Determine the [X, Y] coordinate at the center of the cell enclosing the given text.  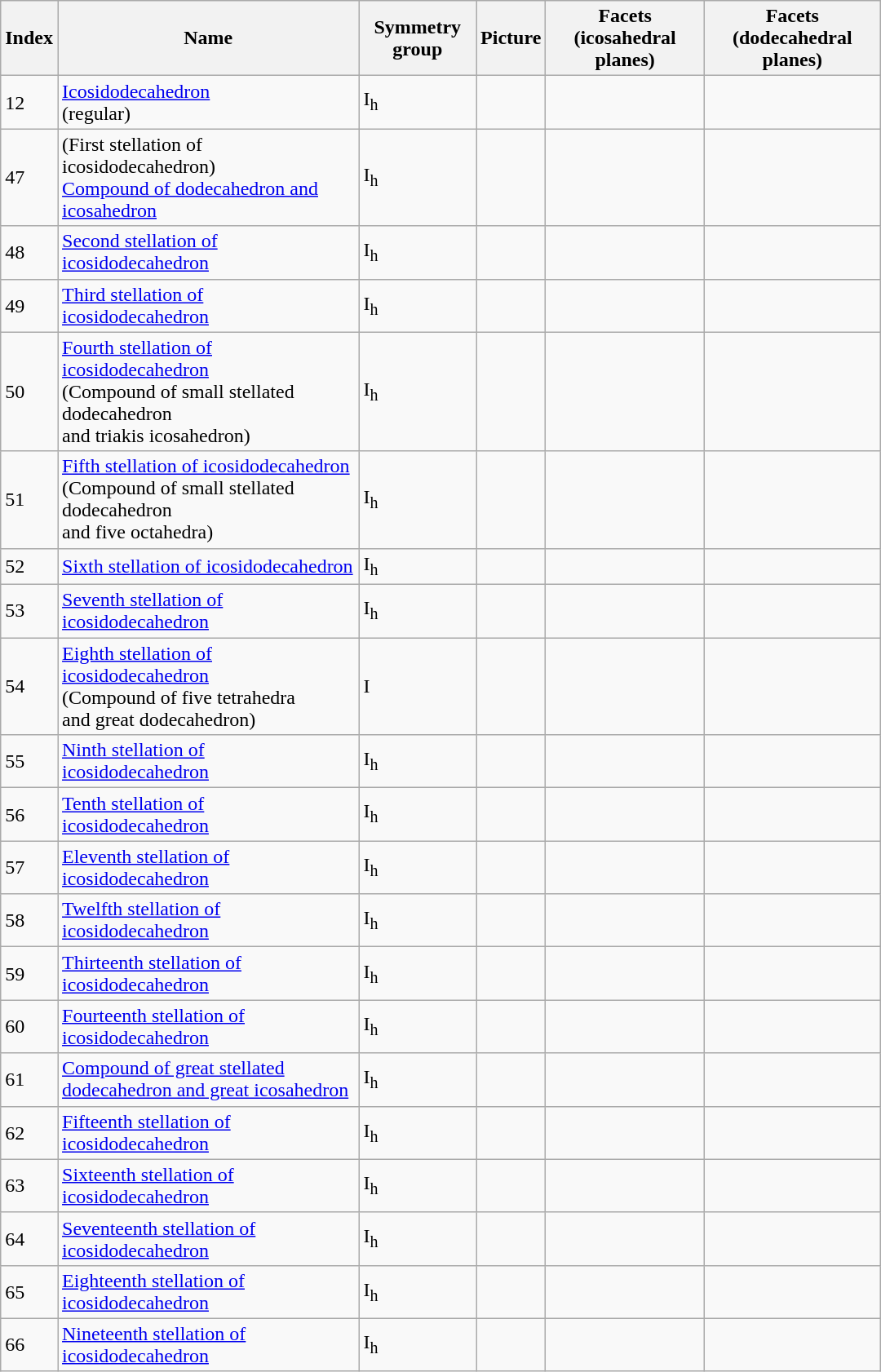
Eighth stellation of icosidodecahedron(Compound of five tetrahedraand great dodecahedron) [208, 687]
49 [29, 305]
65 [29, 1292]
Eleventh stellation of icosidodecahedron [208, 868]
Tenth stellation of icosidodecahedron [208, 814]
50 [29, 392]
62 [29, 1132]
Picture [511, 38]
63 [29, 1186]
I [418, 687]
Third stellation of icosidodecahedron [208, 305]
Compound of great stellated dodecahedron and great icosahedron [208, 1080]
Seventh stellation of icosidodecahedron [208, 612]
53 [29, 612]
Fourteenth stellation of icosidodecahedron [208, 1026]
61 [29, 1080]
66 [29, 1344]
Facets (icosahedral planes) [625, 38]
Symmetry group [418, 38]
Index [29, 38]
Sixteenth stellation of icosidodecahedron [208, 1186]
Fifteenth stellation of icosidodecahedron [208, 1132]
47 [29, 178]
56 [29, 814]
Second stellation of icosidodecahedron [208, 253]
54 [29, 687]
(First stellation of icosidodecahedron)Compound of dodecahedron and icosahedron [208, 178]
Facets (dodecahedral planes) [792, 38]
Fifth stellation of icosidodecahedron(Compound of small stellated dodecahedronand five octahedra) [208, 499]
55 [29, 762]
58 [29, 920]
Thirteenth stellation of icosidodecahedron [208, 974]
52 [29, 566]
Ninth stellation of icosidodecahedron [208, 762]
51 [29, 499]
Icosidodecahedron(regular) [208, 103]
48 [29, 253]
12 [29, 103]
Nineteenth stellation of icosidodecahedron [208, 1344]
Eighteenth stellation of icosidodecahedron [208, 1292]
64 [29, 1238]
60 [29, 1026]
Sixth stellation of icosidodecahedron [208, 566]
57 [29, 868]
59 [29, 974]
Name [208, 38]
Seventeenth stellation of icosidodecahedron [208, 1238]
Fourth stellation of icosidodecahedron(Compound of small stellated dodecahedronand triakis icosahedron) [208, 392]
Twelfth stellation of icosidodecahedron [208, 920]
